Pinpoint the cell where the given text exists, returning its [x, y] midpoint coordinate. 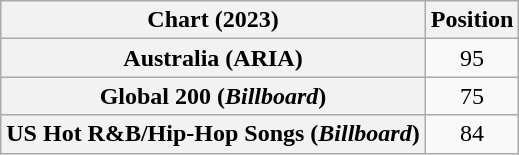
US Hot R&B/Hip-Hop Songs (Billboard) [213, 134]
84 [472, 134]
Chart (2023) [213, 20]
Global 200 (Billboard) [213, 96]
75 [472, 96]
Position [472, 20]
Australia (ARIA) [213, 58]
95 [472, 58]
